Capture the cell that displays the provided text and extract its [x, y] central coordinate. 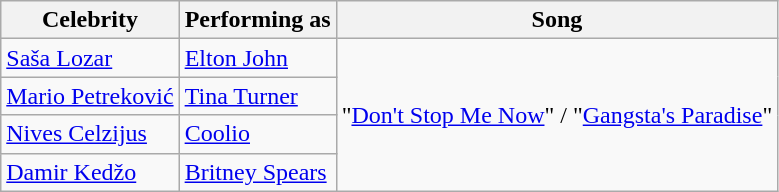
Mario Petreković [90, 96]
Nives Celzijus [90, 134]
"Don't Stop Me Now" / "Gangsta's Paradise" [557, 115]
Britney Spears [258, 172]
Saša Lozar [90, 58]
Tina Turner [258, 96]
Song [557, 20]
Performing as [258, 20]
Celebrity [90, 20]
Damir Kedžo [90, 172]
Coolio [258, 134]
Elton John [258, 58]
